From the cell containing the given text, extract its center point as (X, Y) coordinate. 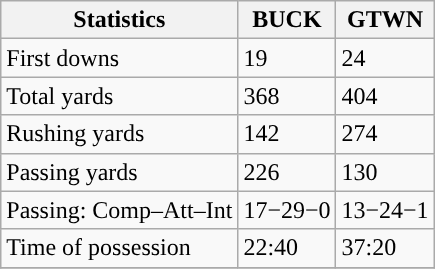
274 (385, 134)
Passing yards (120, 172)
Time of possession (120, 248)
226 (287, 172)
37:20 (385, 248)
22:40 (287, 248)
Passing: Comp–Att–Int (120, 210)
BUCK (287, 20)
Statistics (120, 20)
First downs (120, 58)
GTWN (385, 20)
368 (287, 96)
13−24−1 (385, 210)
130 (385, 172)
404 (385, 96)
24 (385, 58)
Rushing yards (120, 134)
142 (287, 134)
19 (287, 58)
Total yards (120, 96)
17−29−0 (287, 210)
